Determine the [X, Y] coordinate at the center of the cell enclosing the given text.  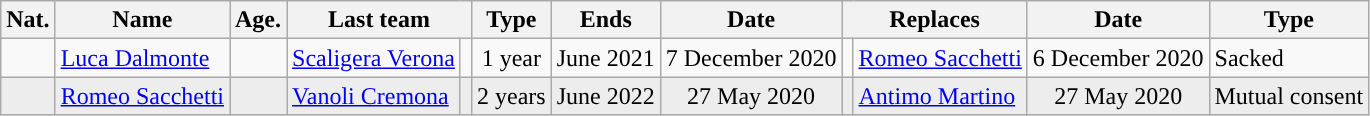
June 2022 [606, 96]
Sacked [1289, 58]
Antimo Martino [940, 96]
Vanoli Cremona [374, 96]
Nat. [28, 20]
Age. [258, 20]
Name [142, 20]
2 years [511, 96]
Luca Dalmonte [142, 58]
June 2021 [606, 58]
Replaces [934, 20]
1 year [511, 58]
Last team [380, 20]
Mutual consent [1289, 96]
Scaligera Verona [374, 58]
6 December 2020 [1118, 58]
7 December 2020 [751, 58]
Ends [606, 20]
